Return (x, y) of the center of cell containing provided text 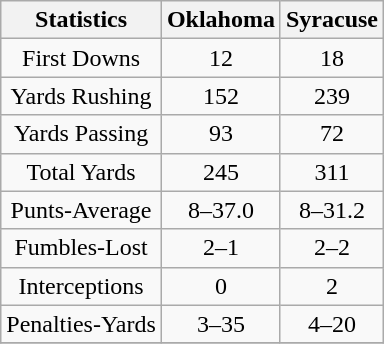
0 (220, 286)
3–35 (220, 324)
Yards Rushing (82, 96)
93 (220, 134)
Total Yards (82, 172)
Statistics (82, 20)
2 (332, 286)
4–20 (332, 324)
18 (332, 58)
Penalties-Yards (82, 324)
Fumbles-Lost (82, 248)
Punts-Average (82, 210)
Interceptions (82, 286)
First Downs (82, 58)
2–2 (332, 248)
2–1 (220, 248)
311 (332, 172)
Yards Passing (82, 134)
Syracuse (332, 20)
8–37.0 (220, 210)
72 (332, 134)
12 (220, 58)
245 (220, 172)
239 (332, 96)
152 (220, 96)
Oklahoma (220, 20)
8–31.2 (332, 210)
